Return (X, Y) of the center of cell containing provided text 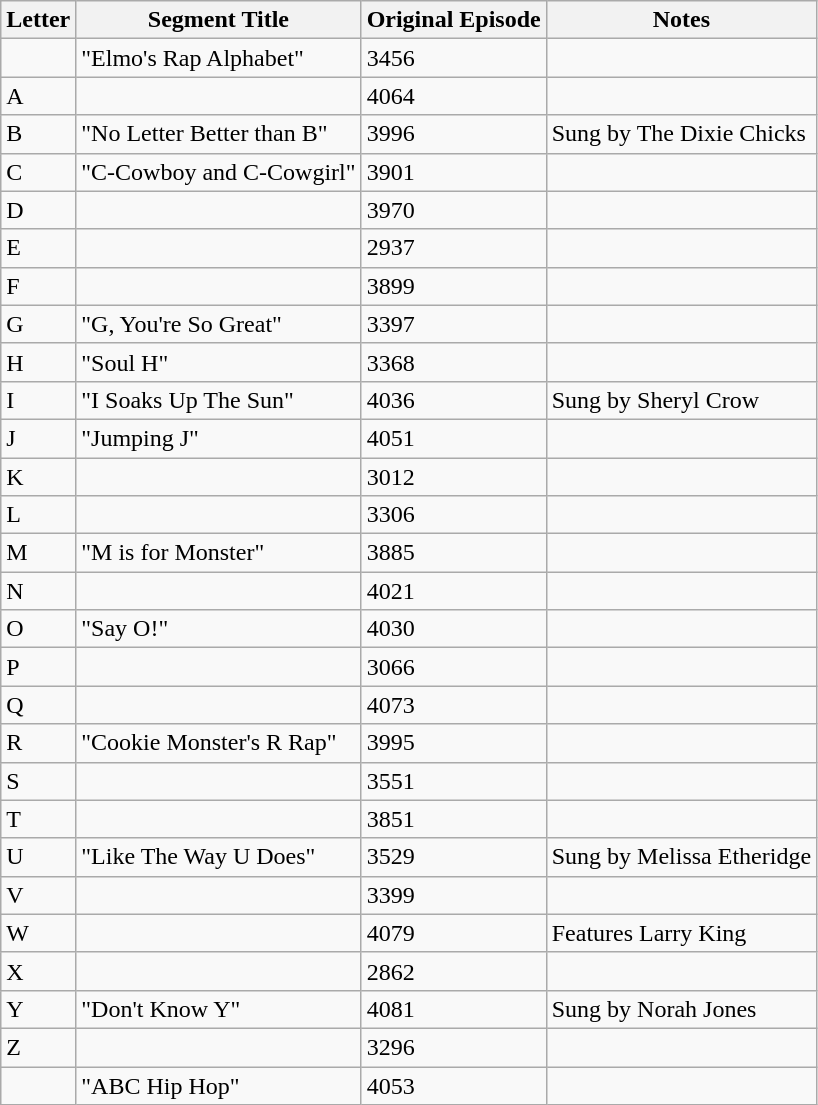
V (38, 895)
"Jumping J" (218, 438)
2937 (454, 248)
J (38, 438)
B (38, 134)
M (38, 553)
Notes (681, 20)
H (38, 362)
"M is for Monster" (218, 553)
Letter (38, 20)
2862 (454, 971)
"I Soaks Up The Sun" (218, 400)
3456 (454, 58)
"Cookie Monster's R Rap" (218, 743)
Segment Title (218, 20)
"Soul H" (218, 362)
3399 (454, 895)
4079 (454, 933)
O (38, 629)
3066 (454, 667)
"ABC Hip Hop" (218, 1085)
"Elmo's Rap Alphabet" (218, 58)
E (38, 248)
3851 (454, 819)
Sung by Sheryl Crow (681, 400)
Y (38, 1009)
3970 (454, 210)
P (38, 667)
D (38, 210)
U (38, 857)
4036 (454, 400)
Q (38, 705)
4081 (454, 1009)
3901 (454, 172)
4053 (454, 1085)
3012 (454, 477)
G (38, 324)
3885 (454, 553)
C (38, 172)
T (38, 819)
"Like The Way U Does" (218, 857)
4051 (454, 438)
S (38, 781)
Features Larry King (681, 933)
Sung by Norah Jones (681, 1009)
Sung by Melissa Etheridge (681, 857)
Original Episode (454, 20)
4021 (454, 591)
3368 (454, 362)
4073 (454, 705)
"G, You're So Great" (218, 324)
L (38, 515)
F (38, 286)
3529 (454, 857)
3899 (454, 286)
"Don't Know Y" (218, 1009)
"C-Cowboy and C-Cowgirl" (218, 172)
4030 (454, 629)
4064 (454, 96)
Z (38, 1047)
3397 (454, 324)
3995 (454, 743)
"No Letter Better than B" (218, 134)
N (38, 591)
R (38, 743)
3296 (454, 1047)
A (38, 96)
Sung by The Dixie Chicks (681, 134)
"Say O!" (218, 629)
X (38, 971)
K (38, 477)
W (38, 933)
3306 (454, 515)
3551 (454, 781)
3996 (454, 134)
I (38, 400)
